Determine the (x, y) coordinate at the center of the cell enclosing the given text.  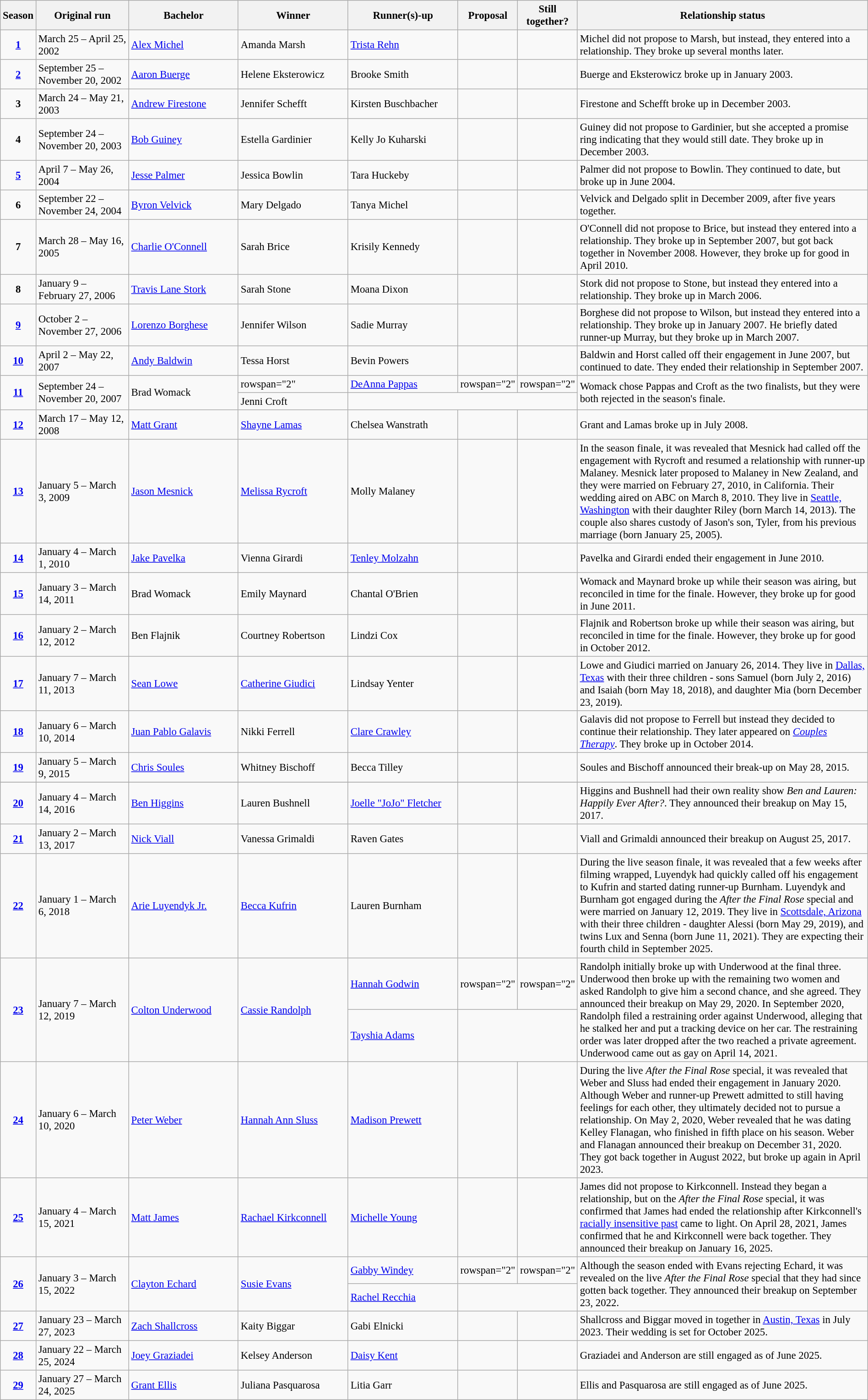
Litia Garr (403, 1385)
September 24 – November 20, 2007 (82, 392)
Guiney did not propose to Gardinier, but she accepted a promise ring indicating that they would still date. They broke up in December 2003. (722, 140)
25 (18, 1217)
Sarah Stone (293, 289)
March 17 – May 12, 2008 (82, 425)
Relationship status (722, 16)
Tara Huckeby (403, 176)
January 3 – March 14, 2011 (82, 594)
Ben Flajnik (183, 636)
January 4 – March 14, 2016 (82, 803)
Andrew Firestone (183, 104)
24 (18, 1120)
Lorenzo Borghese (183, 325)
Michelle Young (403, 1217)
Jesse Palmer (183, 176)
January 5 – March 9, 2015 (82, 768)
Bevin Powers (403, 361)
Winner (293, 16)
Graziadei and Anderson are still engaged as of June 2025. (722, 1356)
Sarah Brice (293, 247)
April 7 – May 26, 2004 (82, 176)
Nick Viall (183, 839)
18 (18, 732)
5 (18, 176)
Ben Higgins (183, 803)
January 6 – March 10, 2020 (82, 1120)
Gabby Windey (403, 1270)
January 4 – March 1, 2010 (82, 558)
Bachelor (183, 16)
January 4 – March 15, 2021 (82, 1217)
Baldwin and Horst called off their engagement in June 2007, but continued to date. They ended their relationship in September 2007. (722, 361)
Original run (82, 16)
Grant and Lamas broke up in July 2008. (722, 425)
Firestone and Schefft broke up in December 2003. (722, 104)
Buerge and Eksterowicz broke up in January 2003. (722, 74)
Chris Soules (183, 768)
Michel did not propose to Marsh, but instead, they entered into a relationship. They broke up several months later. (722, 45)
Mary Delgado (293, 205)
Proposal (488, 16)
Runner(s)-up (403, 16)
Joey Graziadei (183, 1356)
29 (18, 1385)
Clare Crawley (403, 732)
Gabi Elnicki (403, 1326)
January 2 – March 12, 2012 (82, 636)
January 3 – March 15, 2022 (82, 1284)
Sadie Murray (403, 325)
Jennifer Wilson (293, 325)
15 (18, 594)
January 7 – March 12, 2019 (82, 1009)
Aaron Buerge (183, 74)
Whitney Bischoff (293, 768)
26 (18, 1284)
Soules and Bischoff announced their break-up on May 28, 2015. (722, 768)
Palmer did not propose to Bowlin. They continued to date, but broke up in June 2004. (722, 176)
Moana Dixon (403, 289)
January 9 – February 27, 2006 (82, 289)
21 (18, 839)
March 28 – May 16, 2005 (82, 247)
January 6 – March 10, 2014 (82, 732)
11 (18, 392)
October 2 – November 27, 2006 (82, 325)
Sean Lowe (183, 684)
Vanessa Grimaldi (293, 839)
Bob Guiney (183, 140)
Krisily Kennedy (403, 247)
13 (18, 491)
Lauren Burnham (403, 906)
Tanya Michel (403, 205)
28 (18, 1356)
Viall and Grimaldi announced their breakup on August 25, 2017. (722, 839)
Velvick and Delgado split in December 2009, after five years together. (722, 205)
Molly Malaney (403, 491)
Brooke Smith (403, 74)
Catherine Giudici (293, 684)
Susie Evans (293, 1284)
14 (18, 558)
Grant Ellis (183, 1385)
January 1 – March 6, 2018 (82, 906)
Jason Mesnick (183, 491)
Lindzi Cox (403, 636)
Madison Prewett (403, 1120)
Womack and Maynard broke up while their season was airing, but reconciled in time for the finale. However, they broke up for good in June 2011. (722, 594)
Arie Luyendyk Jr. (183, 906)
Season (18, 16)
Rachel Recchia (403, 1297)
Nikki Ferrell (293, 732)
April 2 – May 22, 2007 (82, 361)
September 24 – November 20, 2003 (82, 140)
Trista Rehn (403, 45)
Tayshia Adams (403, 1035)
7 (18, 247)
Hannah Godwin (403, 984)
12 (18, 425)
Vienna Girardi (293, 558)
Becca Tilley (403, 768)
Higgins and Bushnell had their own reality show Ben and Lauren: Happily Ever After?. They announced their breakup on May 15, 2017. (722, 803)
Colton Underwood (183, 1009)
Lindsay Yenter (403, 684)
Lauren Bushnell (293, 803)
1 (18, 45)
January 2 – March 13, 2017 (82, 839)
March 25 – April 25, 2002 (82, 45)
Charlie O'Connell (183, 247)
January 5 – March 3, 2009 (82, 491)
Stork did not propose to Stone, but instead they entered into a relationship. They broke up in March 2006. (722, 289)
17 (18, 684)
March 24 – May 21, 2003 (82, 104)
Kaity Biggar (293, 1326)
Kelly Jo Kuharski (403, 140)
Womack chose Pappas and Croft as the two finalists, but they were both rejected in the season's finale. (722, 392)
January 23 – March 27, 2023 (82, 1326)
January 27 – March 24, 2025 (82, 1385)
Raven Gates (403, 839)
Alex Michel (183, 45)
Kirsten Buschbacher (403, 104)
January 22 – March 25, 2024 (82, 1356)
22 (18, 906)
19 (18, 768)
10 (18, 361)
September 22 – November 24, 2004 (82, 205)
Pavelka and Girardi ended their engagement in June 2010. (722, 558)
Clayton Echard (183, 1284)
Byron Velvick (183, 205)
Cassie Randolph (293, 1009)
Ellis and Pasquarosa are still engaged as of June 2025. (722, 1385)
January 7 – March 11, 2013 (82, 684)
3 (18, 104)
Matt James (183, 1217)
Jake Pavelka (183, 558)
27 (18, 1326)
Courtney Robertson (293, 636)
September 25 – November 20, 2002 (82, 74)
9 (18, 325)
Helene Eksterowicz (293, 74)
Tenley Molzahn (403, 558)
Chantal O'Brien (403, 594)
Melissa Rycroft (293, 491)
Jenni Croft (293, 401)
Becca Kufrin (293, 906)
Joelle "JoJo" Fletcher (403, 803)
Flajnik and Robertson broke up while their season was airing, but reconciled in time for the finale. However, they broke up for good in October 2012. (722, 636)
6 (18, 205)
Amanda Marsh (293, 45)
23 (18, 1009)
Jessica Bowlin (293, 176)
Rachael Kirkconnell (293, 1217)
Hannah Ann Sluss (293, 1120)
Kelsey Anderson (293, 1356)
Andy Baldwin (183, 361)
Juliana Pasquarosa (293, 1385)
Juan Pablo Galavis (183, 732)
DeAnna Pappas (403, 384)
Shallcross and Biggar moved in together in Austin, Texas in July 2023. Their wedding is set for October 2025. (722, 1326)
8 (18, 289)
Emily Maynard (293, 594)
16 (18, 636)
Peter Weber (183, 1120)
Estella Gardinier (293, 140)
Daisy Kent (403, 1356)
Jennifer Schefft (293, 104)
Matt Grant (183, 425)
Chelsea Wanstrath (403, 425)
4 (18, 140)
Shayne Lamas (293, 425)
Still together? (548, 16)
2 (18, 74)
Zach Shallcross (183, 1326)
20 (18, 803)
Tessa Horst (293, 361)
Travis Lane Stork (183, 289)
